Locate the cell with the specified text and output its [x, y] center coordinate. 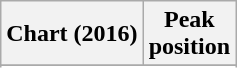
Chart (2016) [72, 34]
Peak position [189, 34]
